For the text-containing cell, return its midpoint in (x, y) coordinate format. 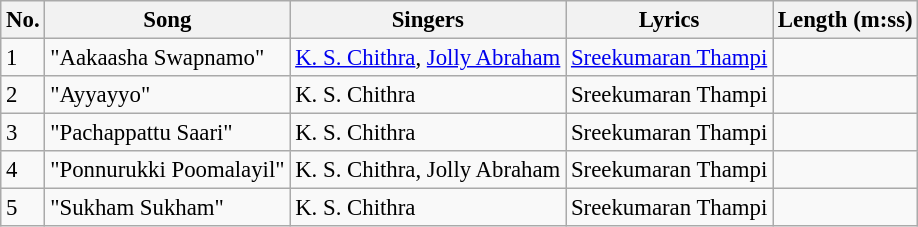
No. (23, 20)
2 (23, 95)
Length (m:ss) (846, 20)
"Pachappattu Saari" (168, 133)
1 (23, 58)
5 (23, 208)
Singers (428, 20)
"Aakaasha Swapnamo" (168, 58)
"Ponnurukki Poomalayil" (168, 170)
"Sukham Sukham" (168, 208)
3 (23, 133)
4 (23, 170)
"Ayyayyo" (168, 95)
Song (168, 20)
Lyrics (670, 20)
